For the text-containing cell, return its midpoint in [x, y] coordinate format. 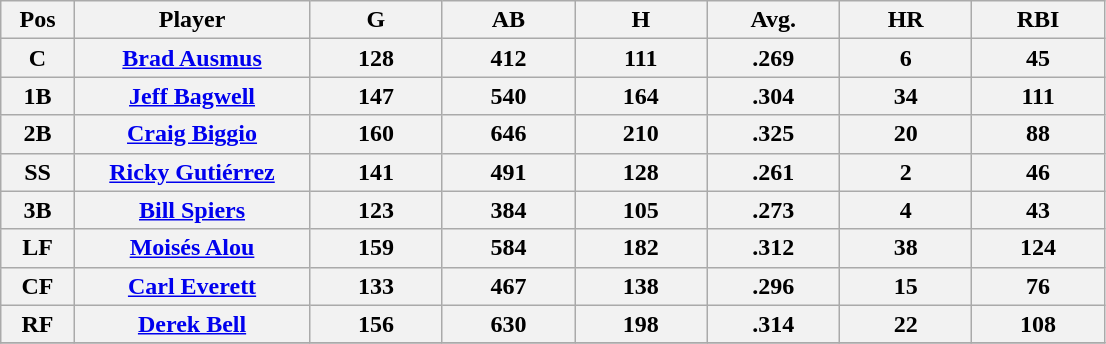
2 [905, 172]
.273 [773, 210]
3B [38, 210]
.325 [773, 134]
22 [905, 324]
20 [905, 134]
384 [508, 210]
34 [905, 96]
646 [508, 134]
46 [1038, 172]
SS [38, 172]
159 [376, 248]
Bill Spiers [192, 210]
1B [38, 96]
RF [38, 324]
Craig Biggio [192, 134]
G [376, 20]
412 [508, 58]
540 [508, 96]
123 [376, 210]
76 [1038, 286]
.312 [773, 248]
.269 [773, 58]
.261 [773, 172]
.296 [773, 286]
H [641, 20]
Avg. [773, 20]
88 [1038, 134]
108 [1038, 324]
45 [1038, 58]
C [38, 58]
210 [641, 134]
Moisés Alou [192, 248]
LF [38, 248]
198 [641, 324]
Pos [38, 20]
43 [1038, 210]
147 [376, 96]
164 [641, 96]
Jeff Bagwell [192, 96]
124 [1038, 248]
4 [905, 210]
160 [376, 134]
AB [508, 20]
141 [376, 172]
467 [508, 286]
Player [192, 20]
Carl Everett [192, 286]
2B [38, 134]
138 [641, 286]
Brad Ausmus [192, 58]
156 [376, 324]
38 [905, 248]
584 [508, 248]
.304 [773, 96]
182 [641, 248]
105 [641, 210]
Derek Bell [192, 324]
15 [905, 286]
630 [508, 324]
HR [905, 20]
CF [38, 286]
6 [905, 58]
133 [376, 286]
.314 [773, 324]
RBI [1038, 20]
Ricky Gutiérrez [192, 172]
491 [508, 172]
